Detect which cell encompasses the target text, then output its [X, Y] center coordinate. 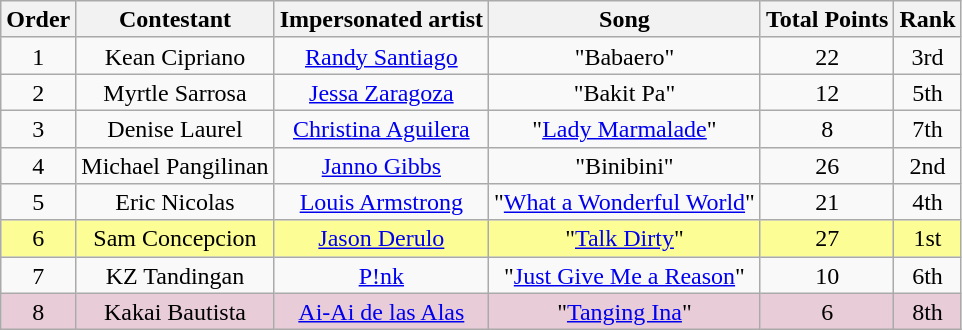
Kean Cipriano [175, 56]
Michael Pangilinan [175, 166]
3rd [928, 56]
Denise Laurel [175, 128]
3 [38, 128]
Contestant [175, 20]
Rank [928, 20]
Jason Derulo [381, 238]
6th [928, 276]
1 [38, 56]
Eric Nicolas [175, 202]
Jessa Zaragoza [381, 92]
Song [625, 20]
1st [928, 238]
4 [38, 166]
Impersonated artist [381, 20]
"Just Give Me a Reason" [625, 276]
"Bakit Pa" [625, 92]
"Babaero" [625, 56]
KZ Tandingan [175, 276]
21 [827, 202]
Janno Gibbs [381, 166]
"Binibini" [625, 166]
Christina Aguilera [381, 128]
4th [928, 202]
"Tanging Ina" [625, 312]
26 [827, 166]
Randy Santiago [381, 56]
2nd [928, 166]
2 [38, 92]
7 [38, 276]
"What a Wonderful World" [625, 202]
"Lady Marmalade" [625, 128]
"Talk Dirty" [625, 238]
27 [827, 238]
5th [928, 92]
Ai-Ai de las Alas [381, 312]
Myrtle Sarrosa [175, 92]
Louis Armstrong [381, 202]
Kakai Bautista [175, 312]
10 [827, 276]
5 [38, 202]
7th [928, 128]
Total Points [827, 20]
8th [928, 312]
12 [827, 92]
Order [38, 20]
P!nk [381, 276]
22 [827, 56]
Sam Concepcion [175, 238]
